Identify which cell holds the provided text, then report its [X, Y] central coordinate. 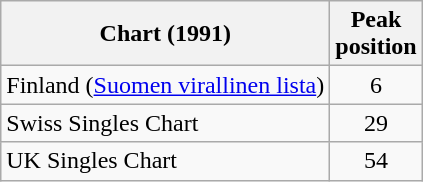
6 [376, 85]
UK Singles Chart [166, 161]
54 [376, 161]
Swiss Singles Chart [166, 123]
Finland (Suomen virallinen lista) [166, 85]
Chart (1991) [166, 34]
29 [376, 123]
Peakposition [376, 34]
